Identify which cell holds the provided text, then report its (x, y) central coordinate. 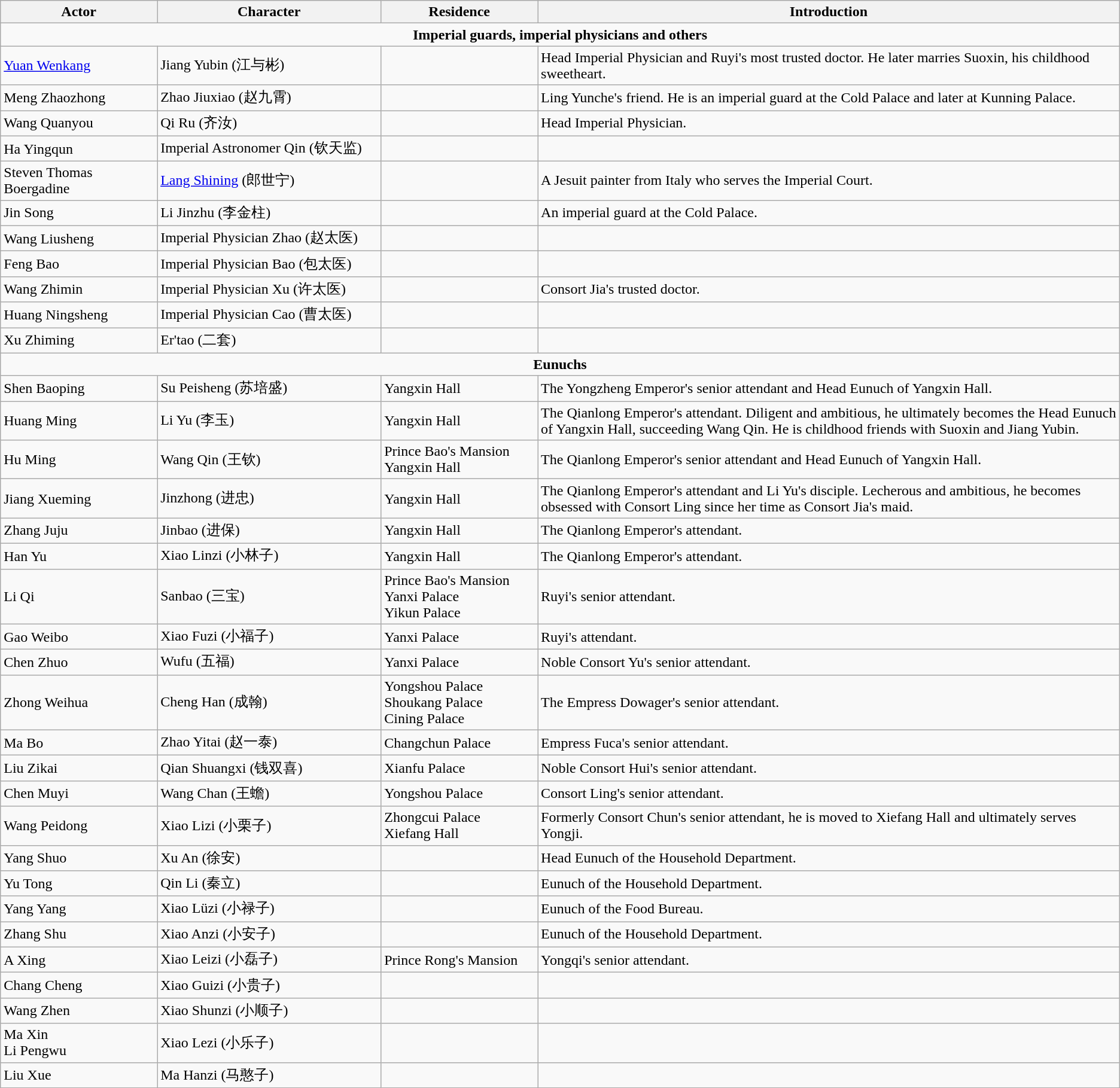
Yuan Wenkang (79, 66)
Yongshou Palace (459, 793)
Wufu (五福) (269, 663)
Yu Tong (79, 884)
Zhao Jiuxiao (赵九霄) (269, 98)
Yongshou PalaceShoukang PalaceCining Palace (459, 702)
Xu Zhiming (79, 341)
Zhao Yitai (赵一泰) (269, 743)
Zhang Juju (79, 531)
Chen Muyi (79, 793)
Huang Ming (79, 421)
Wang Liusheng (79, 238)
Xiao Linzi (小林子) (269, 556)
Li Qi (79, 596)
Su Peisheng (苏培盛) (269, 389)
Ling Yunche's friend. He is an imperial guard at the Cold Palace and later at Kunning Palace. (829, 98)
Wang Zhen (79, 1011)
Formerly Consort Chun's senior attendant, he is moved to Xiefang Hall and ultimately serves Yongji. (829, 825)
Sanbao (三宝) (269, 596)
Ma Hanzi (马憨子) (269, 1075)
A Xing (79, 959)
Li Jinzhu (李金柱) (269, 213)
Chen Zhuo (79, 663)
Ha Yingqun (79, 148)
Yang Shuo (79, 858)
Ma Bo (79, 743)
Consort Ling's senior attendant. (829, 793)
Yongqi's senior attendant. (829, 959)
Jinbao (进保) (269, 531)
Changchun Palace (459, 743)
Jin Song (79, 213)
Consort Jia's trusted doctor. (829, 289)
Xiao Lüzi (小禄子) (269, 909)
Residence (459, 12)
Liu Zikai (79, 768)
Jiang Yubin (江与彬) (269, 66)
Xiao Shunzi (小顺子) (269, 1011)
Cheng Han (成翰) (269, 702)
Ma XinLi Pengwu (79, 1043)
Xiao Leizi (小磊子) (269, 959)
Eunuch of the Food Bureau. (829, 909)
Qin Li (秦立) (269, 884)
Empress Fuca's senior attendant. (829, 743)
Wang Peidong (79, 825)
Chang Cheng (79, 986)
Xiao Lizi (小栗子) (269, 825)
Liu Xue (79, 1075)
Steven Thomas Boergadine (79, 181)
Imperial Astronomer Qin (钦天监) (269, 148)
Head Imperial Physician and Ruyi's most trusted doctor. He later marries Suoxin, his childhood sweetheart. (829, 66)
Xianfu Palace (459, 768)
Imperial Physician Xu (许太医) (269, 289)
Ruyi's senior attendant. (829, 596)
Imperial Physician Bao (包太医) (269, 264)
Jinzhong (进忠) (269, 499)
Prince Bao's MansionYangxin Hall (459, 459)
Character (269, 12)
Qian Shuangxi (钱双喜) (269, 768)
Li Yu (李玉) (269, 421)
Ruyi's attendant. (829, 636)
Actor (79, 12)
Head Imperial Physician. (829, 123)
Feng Bao (79, 264)
Wang Zhimin (79, 289)
Noble Consort Hui's senior attendant. (829, 768)
Head Eunuch of the Household Department. (829, 858)
Er'tao (二套) (269, 341)
Eunuchs (560, 364)
Zhongcui PalaceXiefang Hall (459, 825)
Han Yu (79, 556)
The Yongzheng Emperor's senior attendant and Head Eunuch of Yangxin Hall. (829, 389)
Imperial guards, imperial physicians and others (560, 35)
Prince Rong's Mansion (459, 959)
Meng Zhaozhong (79, 98)
Xiao Anzi (小安子) (269, 934)
Jiang Xueming (79, 499)
The Qianlong Emperor's senior attendant and Head Eunuch of Yangxin Hall. (829, 459)
Imperial Physician Zhao (赵太医) (269, 238)
Prince Bao's MansionYanxi PalaceYikun Palace (459, 596)
Qi Ru (齐汝) (269, 123)
Noble Consort Yu's senior attendant. (829, 663)
An imperial guard at the Cold Palace. (829, 213)
Wang Quanyou (79, 123)
Zhong Weihua (79, 702)
Hu Ming (79, 459)
Xiao Fuzi (小福子) (269, 636)
Wang Qin (王钦) (269, 459)
Xu An (徐安) (269, 858)
Xiao Guizi (小贵子) (269, 986)
Lang Shining (郎世宁) (269, 181)
Zhang Shu (79, 934)
The Empress Dowager's senior attendant. (829, 702)
Introduction (829, 12)
Huang Ningsheng (79, 315)
Yang Yang (79, 909)
A Jesuit painter from Italy who serves the Imperial Court. (829, 181)
Shen Baoping (79, 389)
Gao Weibo (79, 636)
Imperial Physician Cao (曹太医) (269, 315)
Wang Chan (王蟾) (269, 793)
Xiao Lezi (小乐子) (269, 1043)
